Scan for the cell matching the given text and deliver its (X, Y) coordinate at center. 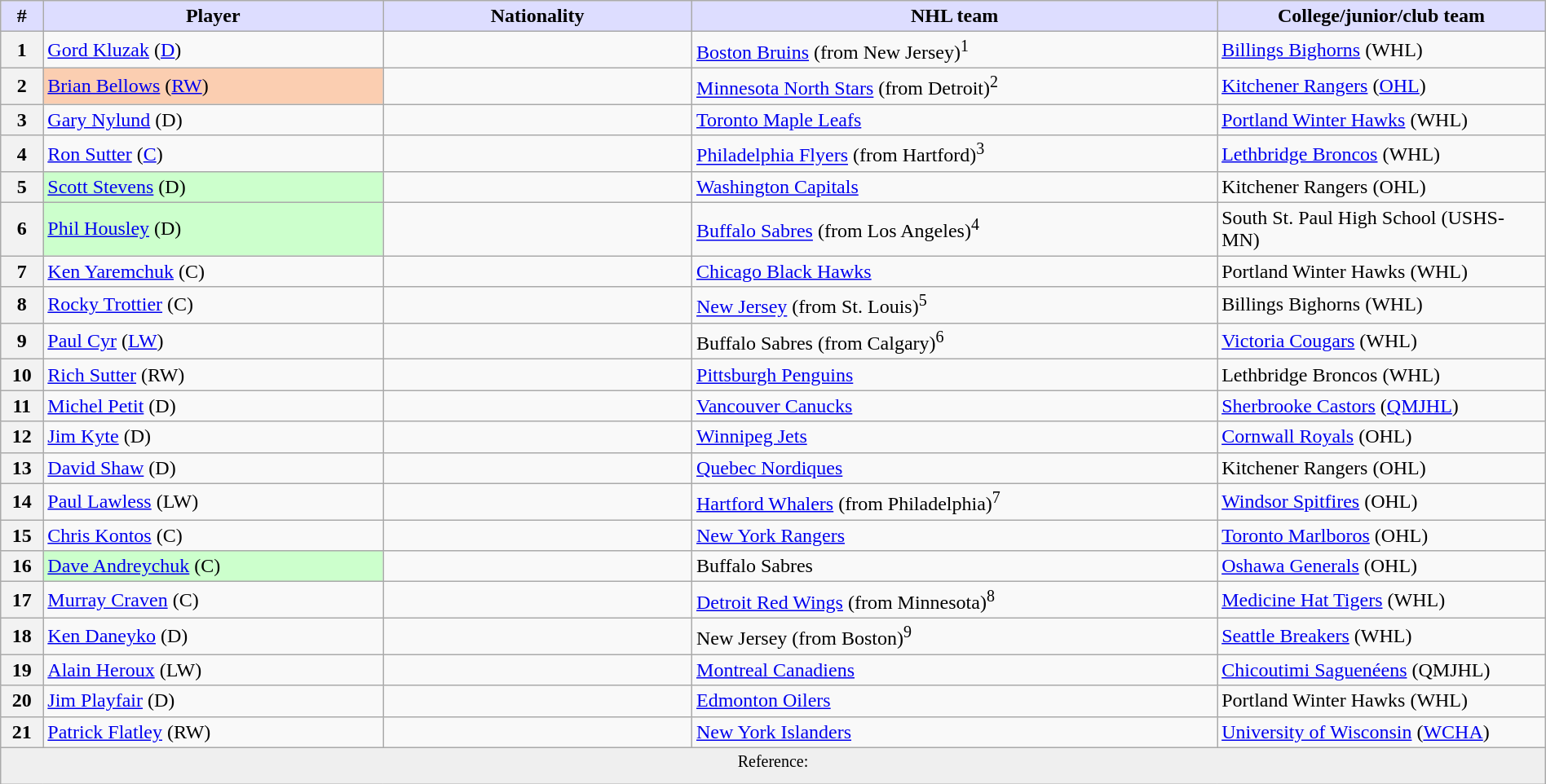
8 (22, 305)
Boston Bruins (from New Jersey)1 (955, 51)
Victoria Cougars (WHL) (1381, 341)
University of Wisconsin (WCHA) (1381, 732)
Ken Daneyko (D) (214, 636)
16 (22, 566)
Chris Kontos (C) (214, 535)
9 (22, 341)
Hartford Whalers (from Philadelphia)7 (955, 502)
Rich Sutter (RW) (214, 375)
Quebec Nordiques (955, 468)
Chicoutimi Saguenéens (QMJHL) (1381, 670)
Toronto Marlboros (OHL) (1381, 535)
NHL team (955, 16)
New York Rangers (955, 535)
South St. Paul High School (USHS-MN) (1381, 230)
College/junior/club team (1381, 16)
4 (22, 153)
19 (22, 670)
Detroit Red Wings (from Minnesota)8 (955, 600)
Philadelphia Flyers (from Hartford)3 (955, 153)
Paul Lawless (LW) (214, 502)
Seattle Breakers (WHL) (1381, 636)
14 (22, 502)
5 (22, 187)
Windsor Spitfires (OHL) (1381, 502)
Edmonton Oilers (955, 701)
Minnesota North Stars (from Detroit)2 (955, 86)
Gord Kluzak (D) (214, 51)
Cornwall Royals (OHL) (1381, 437)
Phil Housley (D) (214, 230)
Montreal Canadiens (955, 670)
New Jersey (from Boston)9 (955, 636)
21 (22, 732)
Oshawa Generals (OHL) (1381, 566)
15 (22, 535)
Chicago Black Hawks (955, 271)
Sherbrooke Castors (QMJHL) (1381, 406)
17 (22, 600)
Murray Craven (C) (214, 600)
Ken Yaremchuk (C) (214, 271)
Toronto Maple Leafs (955, 120)
Dave Andreychuk (C) (214, 566)
Patrick Flatley (RW) (214, 732)
Jim Playfair (D) (214, 701)
6 (22, 230)
Reference: (773, 766)
Winnipeg Jets (955, 437)
Buffalo Sabres (from Los Angeles)4 (955, 230)
Pittsburgh Penguins (955, 375)
Jim Kyte (D) (214, 437)
10 (22, 375)
20 (22, 701)
Rocky Trottier (C) (214, 305)
1 (22, 51)
Buffalo Sabres (from Calgary)6 (955, 341)
2 (22, 86)
Nationality (538, 16)
11 (22, 406)
Buffalo Sabres (955, 566)
7 (22, 271)
Gary Nylund (D) (214, 120)
Scott Stevens (D) (214, 187)
13 (22, 468)
12 (22, 437)
Ron Sutter (C) (214, 153)
Vancouver Canucks (955, 406)
18 (22, 636)
# (22, 16)
Medicine Hat Tigers (WHL) (1381, 600)
New Jersey (from St. Louis)5 (955, 305)
Player (214, 16)
Michel Petit (D) (214, 406)
New York Islanders (955, 732)
3 (22, 120)
Alain Heroux (LW) (214, 670)
Brian Bellows (RW) (214, 86)
David Shaw (D) (214, 468)
Paul Cyr (LW) (214, 341)
Washington Capitals (955, 187)
